Detect which cell encompasses the target text, then output its (X, Y) center coordinate. 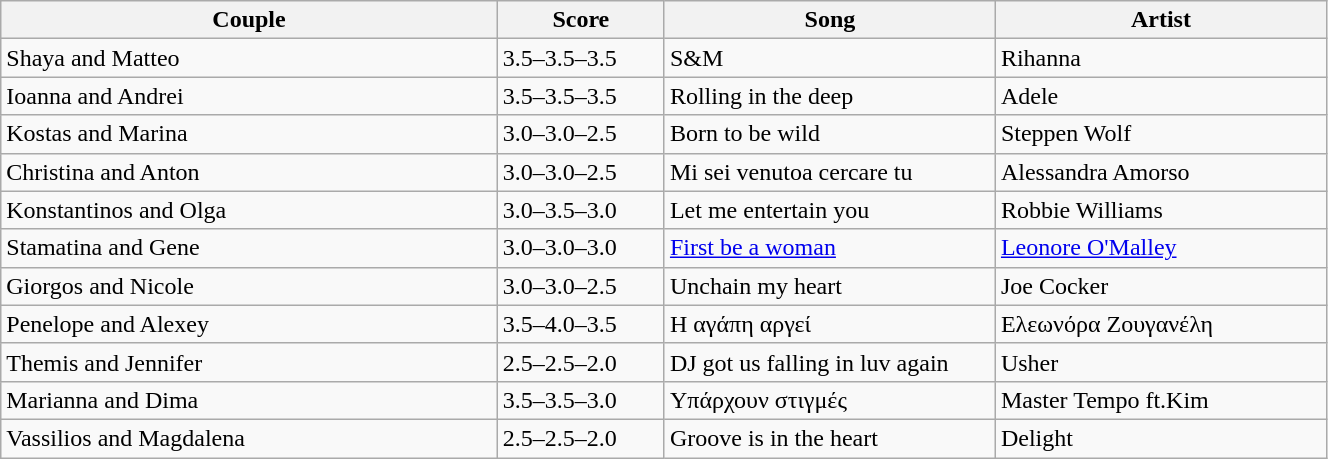
Steppen Wolf (1160, 134)
Christina and Anton (249, 172)
Joe Cocker (1160, 286)
Song (830, 20)
Robbie Williams (1160, 210)
Rolling in the deep (830, 96)
Born to be wild (830, 134)
Giorgos and Nicole (249, 286)
Kostas and Marina (249, 134)
Usher (1160, 362)
Ioanna and Andrei (249, 96)
Let me entertain you (830, 210)
Groove is in the heart (830, 438)
Shaya and Matteo (249, 58)
Themis and Jennifer (249, 362)
DJ got us falling in luv again (830, 362)
Alessandra Amorso (1160, 172)
Vassilios and Magdalena (249, 438)
Marianna and Dima (249, 400)
Η αγάπη αργεί (830, 324)
3.0–3.0–3.0 (580, 248)
Master Tempo ft.Kim (1160, 400)
Penelope and Alexey (249, 324)
Adele (1160, 96)
3.5–4.0–3.5 (580, 324)
Couple (249, 20)
Stamatina and Gene (249, 248)
Ελεωνόρα Ζουγανέλη (1160, 324)
Unchain my heart (830, 286)
S&M (830, 58)
Score (580, 20)
Leonore O'Malley (1160, 248)
Rihanna (1160, 58)
Υπάρχουν στιγμές (830, 400)
Mi sei venutoa cercare tu (830, 172)
3.0–3.5–3.0 (580, 210)
3.5–3.5–3.0 (580, 400)
Konstantinos and Olga (249, 210)
Artist (1160, 20)
First be a woman (830, 248)
Delight (1160, 438)
